Output the [X, Y] coordinate of the center of the cell containing the given text.  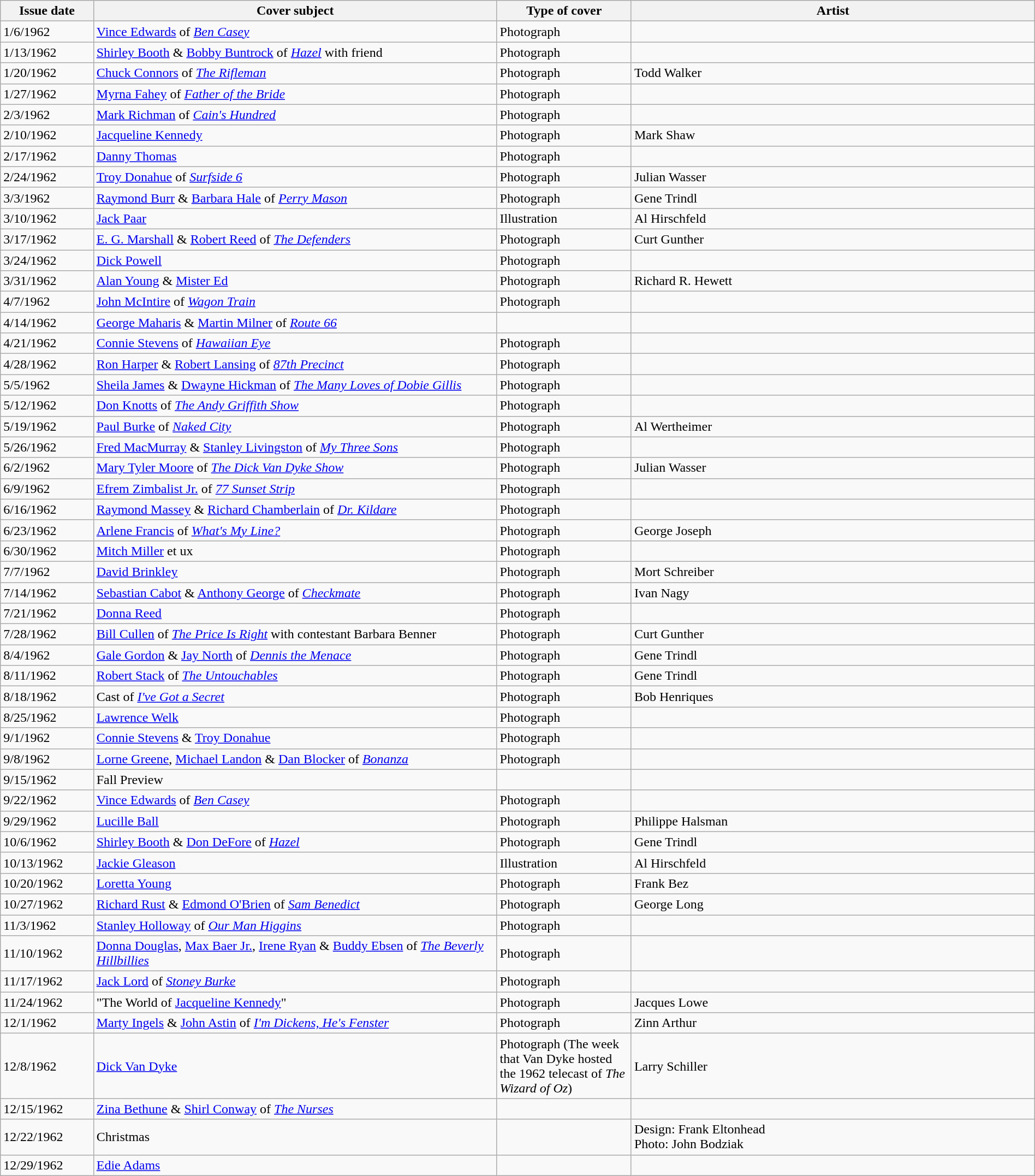
Philippe Halsman [833, 821]
12/15/1962 [47, 1109]
Issue date [47, 11]
Marty Ingels & John Astin of I'm Dickens, He's Fenster [295, 1023]
Arlene Francis of What's My Line? [295, 530]
10/20/1962 [47, 883]
Don Knotts of The Andy Griffith Show [295, 406]
3/24/1962 [47, 260]
4/14/1962 [47, 323]
Jacques Lowe [833, 1002]
2/17/1962 [47, 156]
1/20/1962 [47, 73]
3/3/1962 [47, 198]
Photograph (The week that Van Dyke hosted the 1962 telecast of The Wizard of Oz) [564, 1066]
Mary Tyler Moore of The Dick Van Dyke Show [295, 468]
Donna Douglas, Max Baer Jr., Irene Ryan & Buddy Ebsen of The Beverly Hillbillies [295, 953]
7/28/1962 [47, 634]
12/1/1962 [47, 1023]
Richard R. Hewett [833, 281]
3/17/1962 [47, 239]
1/6/1962 [47, 32]
12/29/1962 [47, 1165]
Edie Adams [295, 1165]
Raymond Burr & Barbara Hale of Perry Mason [295, 198]
Fall Preview [295, 780]
Lawrence Welk [295, 717]
8/18/1962 [47, 697]
Alan Young & Mister Ed [295, 281]
Stanley Holloway of Our Man Higgins [295, 925]
Larry Schiller [833, 1066]
Dick Van Dyke [295, 1066]
Zinn Arthur [833, 1023]
Jack Paar [295, 218]
Bill Cullen of The Price Is Right with contestant Barbara Benner [295, 634]
2/24/1962 [47, 177]
George Maharis & Martin Milner of Route 66 [295, 323]
11/17/1962 [47, 982]
"The World of Jacqueline Kennedy" [295, 1002]
Zina Bethune & Shirl Conway of The Nurses [295, 1109]
6/16/1962 [47, 509]
1/13/1962 [47, 52]
12/22/1962 [47, 1137]
2/10/1962 [47, 135]
John McIntire of Wagon Train [295, 302]
5/12/1962 [47, 406]
11/24/1962 [47, 1002]
4/7/1962 [47, 302]
Christmas [295, 1137]
10/27/1962 [47, 904]
Jacqueline Kennedy [295, 135]
Richard Rust & Edmond O'Brien of Sam Benedict [295, 904]
1/27/1962 [47, 94]
Donna Reed [295, 614]
Efrem Zimbalist Jr. of 77 Sunset Strip [295, 489]
Chuck Connors of The Rifleman [295, 73]
George Long [833, 904]
8/4/1962 [47, 655]
Connie Stevens of Hawaiian Eye [295, 343]
Artist [833, 11]
Raymond Massey & Richard Chamberlain of Dr. Kildare [295, 509]
George Joseph [833, 530]
Jack Lord of Stoney Burke [295, 982]
Lucille Ball [295, 821]
Todd Walker [833, 73]
Ivan Nagy [833, 592]
4/21/1962 [47, 343]
12/8/1962 [47, 1066]
Robert Stack of The Untouchables [295, 676]
5/26/1962 [47, 447]
Connie Stevens & Troy Donahue [295, 738]
Mark Shaw [833, 135]
Mitch Miller et ux [295, 551]
2/3/1962 [47, 115]
8/25/1962 [47, 717]
Loretta Young [295, 883]
9/1/1962 [47, 738]
9/22/1962 [47, 800]
Cast of I've Got a Secret [295, 697]
Al Wertheimer [833, 426]
Sheila James & Dwayne Hickman of The Many Loves of Dobie Gillis [295, 385]
3/10/1962 [47, 218]
Cover subject [295, 11]
11/3/1962 [47, 925]
Paul Burke of Naked City [295, 426]
9/8/1962 [47, 759]
7/21/1962 [47, 614]
Bob Henriques [833, 697]
6/23/1962 [47, 530]
Myrna Fahey of Father of the Bride [295, 94]
10/13/1962 [47, 863]
E. G. Marshall & Robert Reed of The Defenders [295, 239]
8/11/1962 [47, 676]
9/29/1962 [47, 821]
Shirley Booth & Bobby Buntrock of Hazel with friend [295, 52]
Danny Thomas [295, 156]
4/28/1962 [47, 364]
Fred MacMurray & Stanley Livingston of My Three Sons [295, 447]
Lorne Greene, Michael Landon & Dan Blocker of Bonanza [295, 759]
Frank Bez [833, 883]
Sebastian Cabot & Anthony George of Checkmate [295, 592]
7/14/1962 [47, 592]
Mark Richman of Cain's Hundred [295, 115]
6/30/1962 [47, 551]
Design: Frank EltonheadPhoto: John Bodziak [833, 1137]
David Brinkley [295, 572]
5/19/1962 [47, 426]
9/15/1962 [47, 780]
Troy Donahue of Surfside 6 [295, 177]
10/6/1962 [47, 842]
7/7/1962 [47, 572]
Gale Gordon & Jay North of Dennis the Menace [295, 655]
Ron Harper & Robert Lansing of 87th Precinct [295, 364]
6/2/1962 [47, 468]
Type of cover [564, 11]
6/9/1962 [47, 489]
Shirley Booth & Don DeFore of Hazel [295, 842]
Mort Schreiber [833, 572]
Jackie Gleason [295, 863]
Dick Powell [295, 260]
5/5/1962 [47, 385]
3/31/1962 [47, 281]
11/10/1962 [47, 953]
